For the text-containing cell, return its midpoint in (X, Y) coordinate format. 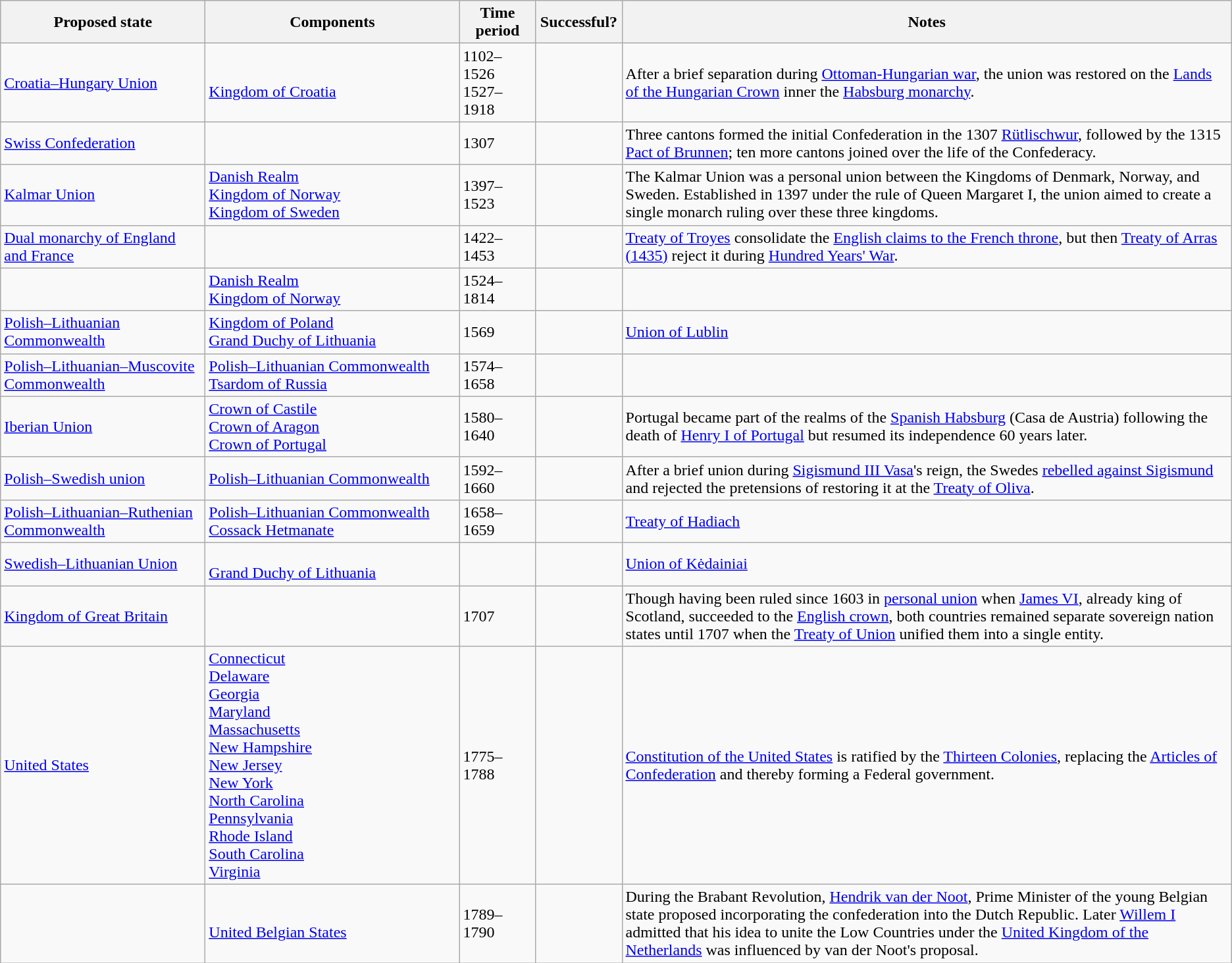
Polish–Lithuanian Commonwealth Cossack Hetmanate (332, 521)
Polish–Lithuanian–Muscovite Commonwealth (103, 375)
1102–15261527–1918 (498, 83)
1707 (498, 616)
1524–1814 (498, 290)
Treaty of Hadiach (927, 521)
Kingdom of Croatia (332, 83)
Kingdom of Great Britain (103, 616)
Union of Kėdainiai (927, 563)
1789–1790 (498, 924)
1569 (498, 332)
Swedish–Lithuanian Union (103, 563)
1658–1659 (498, 521)
Polish–Swedish union (103, 478)
Components (332, 22)
Successful? (579, 22)
Iberian Union (103, 427)
After a brief separation during Ottoman-Hungarian war, the union was restored on the Lands of the Hungarian Crown inner the Habsburg monarchy. (927, 83)
1422–1453 (498, 246)
Kalmar Union (103, 195)
Kingdom of Poland Grand Duchy of Lithuania (332, 332)
1592–1660 (498, 478)
ConnecticutDelawareGeorgiaMarylandMassachusettsNew HampshireNew JerseyNew YorkNorth CarolinaPennsylvaniaRhode IslandSouth CarolinaVirginia (332, 766)
Swiss Confederation (103, 143)
Polish–Lithuanian–Ruthenian Commonwealth (103, 521)
Proposed state (103, 22)
Crown of Castile Crown of Aragon Crown of Portugal (332, 427)
Time period (498, 22)
Polish–Lithuanian Commonwealth Tsardom of Russia (332, 375)
Danish Realm Kingdom of Norway Kingdom of Sweden (332, 195)
Dual monarchy of England and France (103, 246)
Notes (927, 22)
1775–1788 (498, 766)
Danish Realm Kingdom of Norway (332, 290)
1307 (498, 143)
Treaty of Troyes consolidate the English claims to the French throne, but then Treaty of Arras (1435) reject it during Hundred Years' War. (927, 246)
Union of Lublin (927, 332)
1580–1640 (498, 427)
Grand Duchy of Lithuania (332, 563)
United Belgian States (332, 924)
1574–1658 (498, 375)
United States (103, 766)
1397–1523 (498, 195)
Croatia–Hungary Union (103, 83)
